For the text-containing cell, return its midpoint in [x, y] coordinate format. 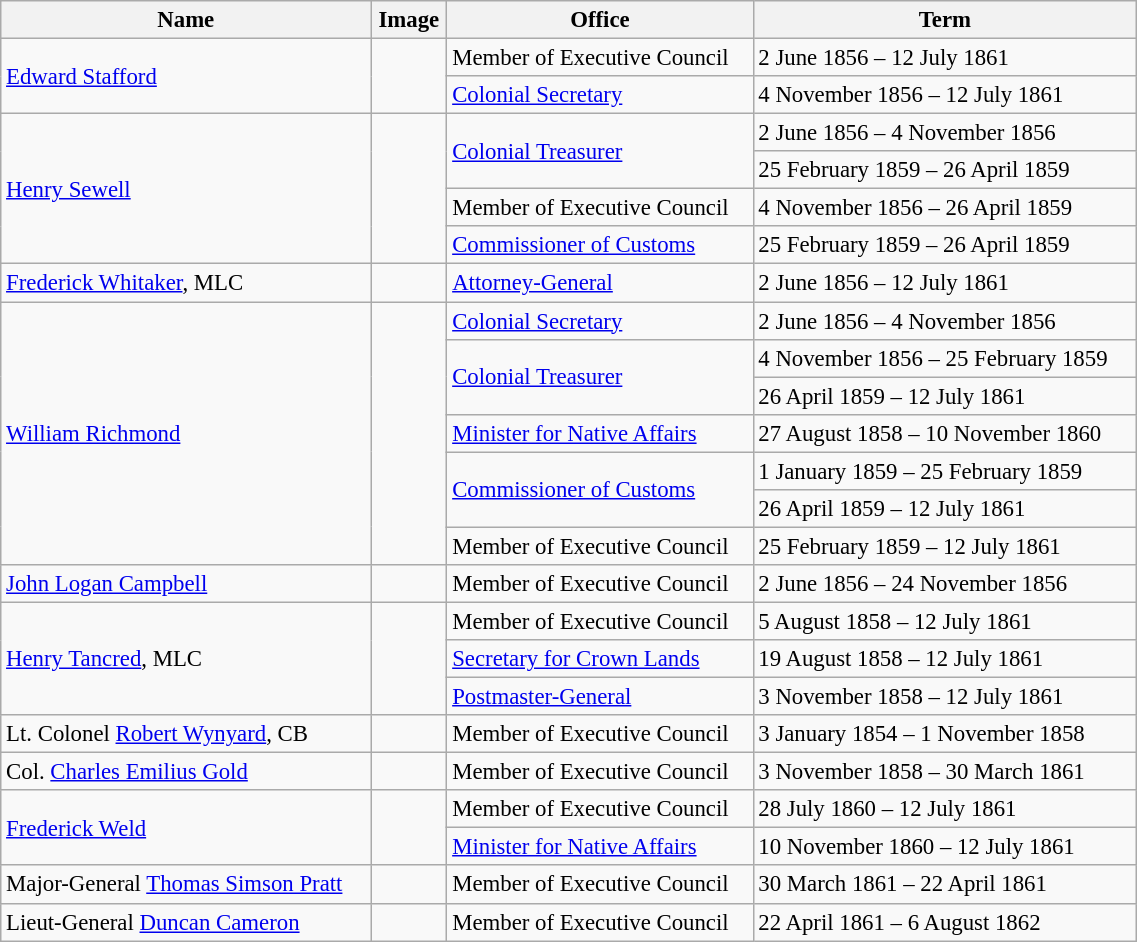
William Richmond [186, 434]
27 August 1858 – 10 November 1860 [945, 433]
5 August 1858 – 12 July 1861 [945, 621]
10 November 1860 – 12 July 1861 [945, 847]
4 November 1856 – 12 July 1861 [945, 95]
22 April 1861 – 6 August 1862 [945, 922]
Col. Charles Emilius Gold [186, 772]
Term [945, 20]
Frederick Whitaker, MLC [186, 283]
1 January 1859 – 25 February 1859 [945, 471]
Image [409, 20]
Secretary for Crown Lands [600, 659]
3 November 1858 – 12 July 1861 [945, 697]
3 January 1854 – 1 November 1858 [945, 734]
Name [186, 20]
Henry Sewell [186, 189]
Henry Tancred, MLC [186, 658]
John Logan Campbell [186, 584]
Attorney-General [600, 283]
19 August 1858 – 12 July 1861 [945, 659]
Frederick Weld [186, 828]
Lt. Colonel Robert Wynyard, CB [186, 734]
25 February 1859 – 12 July 1861 [945, 546]
4 November 1856 – 26 April 1859 [945, 208]
Lieut-General Duncan Cameron [186, 922]
30 March 1861 – 22 April 1861 [945, 885]
Edward Stafford [186, 76]
Office [600, 20]
2 June 1856 – 24 November 1856 [945, 584]
3 November 1858 – 30 March 1861 [945, 772]
Major-General Thomas Simson Pratt [186, 885]
28 July 1860 – 12 July 1861 [945, 809]
Postmaster-General [600, 697]
4 November 1856 – 25 February 1859 [945, 358]
